Find where the given text appears and provide that cell's center as [X, Y] coordinate. 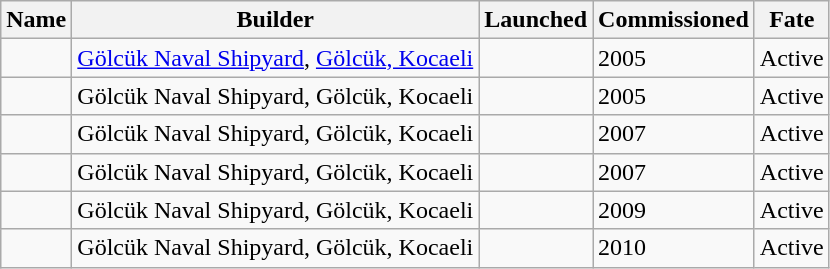
Name [36, 20]
2009 [674, 210]
Commissioned [674, 20]
Builder [276, 20]
2010 [674, 248]
Launched [536, 20]
Fate [792, 20]
